Return (X, Y) of the center of cell containing provided text 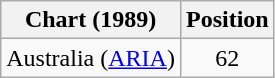
Chart (1989) (91, 20)
62 (227, 58)
Position (227, 20)
Australia (ARIA) (91, 58)
